Scan for the cell matching the given text and deliver its [X, Y] coordinate at center. 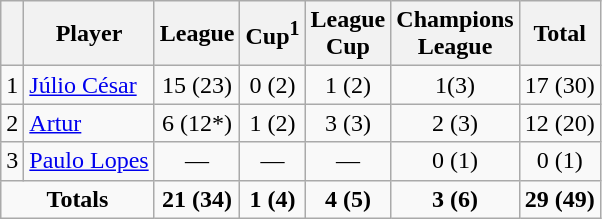
1 (4) [272, 199]
Paulo Lopes [89, 161]
ChampionsLeague [455, 34]
1 [12, 85]
Totals [78, 199]
Artur [89, 123]
12 (20) [560, 123]
15 (23) [197, 85]
2 (3) [455, 123]
3 (6) [455, 199]
2 [12, 123]
6 (12*) [197, 123]
LeagueCup [348, 34]
League [197, 34]
3 [12, 161]
17 (30) [560, 85]
Total [560, 34]
Player [89, 34]
Júlio César [89, 85]
4 (5) [348, 199]
0 (2) [272, 85]
1(3) [455, 85]
29 (49) [560, 199]
21 (34) [197, 199]
Cup1 [272, 34]
3 (3) [348, 123]
